Find where the given text appears and provide that cell's center as (x, y) coordinate. 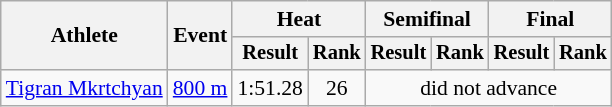
26 (337, 88)
800 m (200, 88)
Athlete (84, 36)
Final (550, 19)
Semifinal (428, 19)
Tigran Mkrtchyan (84, 88)
1:51.28 (270, 88)
Event (200, 36)
Heat (298, 19)
did not advance (489, 88)
